Pinpoint the cell where the given text exists, returning its (X, Y) midpoint coordinate. 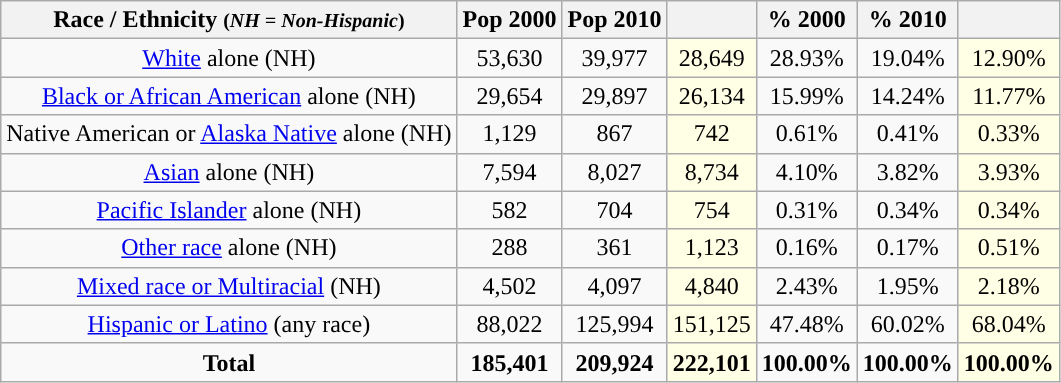
4,097 (614, 286)
39,977 (614, 58)
0.16% (806, 248)
Pop 2010 (614, 20)
1,129 (510, 134)
Other race alone (NH) (229, 248)
28.93% (806, 58)
0.31% (806, 210)
2.18% (1008, 286)
4,840 (712, 286)
151,125 (712, 324)
Pop 2000 (510, 20)
Hispanic or Latino (any race) (229, 324)
29,654 (510, 96)
19.04% (908, 58)
11.77% (1008, 96)
754 (712, 210)
3.82% (908, 172)
26,134 (712, 96)
29,897 (614, 96)
Pacific Islander alone (NH) (229, 210)
222,101 (712, 362)
125,994 (614, 324)
Race / Ethnicity (NH = Non-Hispanic) (229, 20)
Black or African American alone (NH) (229, 96)
Native American or Alaska Native alone (NH) (229, 134)
8,027 (614, 172)
4.10% (806, 172)
68.04% (1008, 324)
582 (510, 210)
742 (712, 134)
47.48% (806, 324)
3.93% (1008, 172)
1,123 (712, 248)
Asian alone (NH) (229, 172)
8,734 (712, 172)
0.17% (908, 248)
867 (614, 134)
209,924 (614, 362)
4,502 (510, 286)
60.02% (908, 324)
% 2010 (908, 20)
88,022 (510, 324)
15.99% (806, 96)
12.90% (1008, 58)
53,630 (510, 58)
0.61% (806, 134)
0.41% (908, 134)
288 (510, 248)
361 (614, 248)
704 (614, 210)
0.33% (1008, 134)
Mixed race or Multiracial (NH) (229, 286)
28,649 (712, 58)
White alone (NH) (229, 58)
0.51% (1008, 248)
Total (229, 362)
2.43% (806, 286)
% 2000 (806, 20)
1.95% (908, 286)
185,401 (510, 362)
7,594 (510, 172)
14.24% (908, 96)
